Output the [x, y] coordinate of the center of the cell containing the given text.  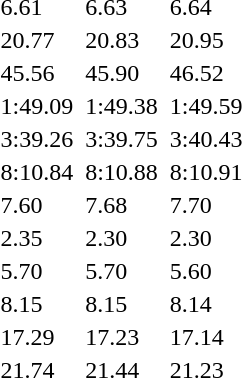
8.15 [122, 304]
5.70 [122, 271]
45.90 [122, 73]
3:39.75 [122, 139]
2.30 [122, 238]
17.23 [122, 337]
1:49.38 [122, 106]
8:10.88 [122, 172]
20.83 [122, 40]
7.68 [122, 205]
